Pinpoint the cell where the given text exists, returning its (X, Y) midpoint coordinate. 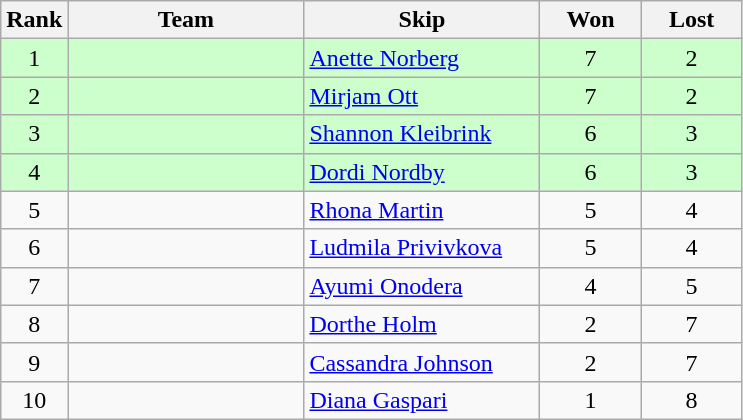
10 (34, 400)
Team (186, 20)
Rank (34, 20)
9 (34, 362)
Rhona Martin (422, 210)
Dordi Nordby (422, 172)
Mirjam Ott (422, 96)
Ayumi Onodera (422, 286)
Diana Gaspari (422, 400)
Anette Norberg (422, 58)
Dorthe Holm (422, 324)
Ludmila Privivkova (422, 248)
Cassandra Johnson (422, 362)
Skip (422, 20)
Won (590, 20)
Shannon Kleibrink (422, 134)
Lost (692, 20)
